Scan for the cell matching the given text and deliver its (X, Y) coordinate at center. 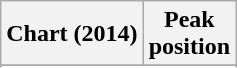
Peakposition (189, 34)
Chart (2014) (72, 34)
